Extract the (x, y) coordinate from the center of the cell holding the provided text.  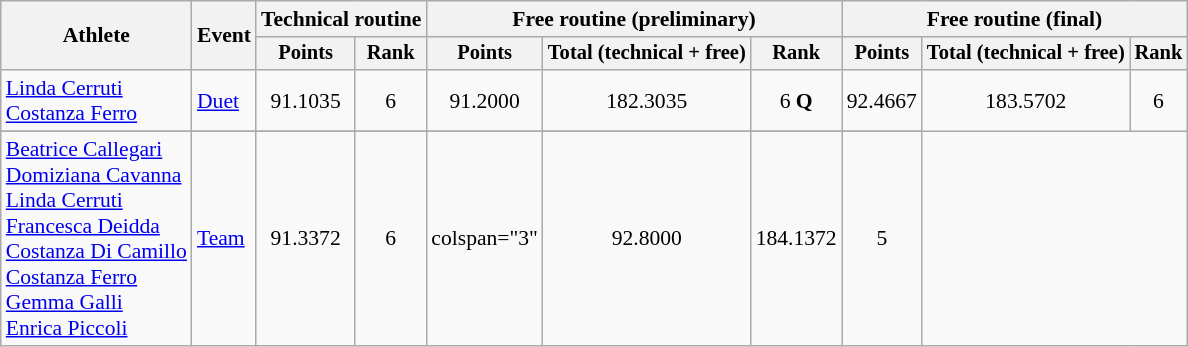
184.1372 (796, 239)
183.5702 (1026, 100)
91.1035 (306, 100)
91.2000 (484, 100)
Team (224, 239)
Free routine (preliminary) (634, 19)
Athlete (96, 36)
Technical routine (341, 19)
colspan="3" (484, 239)
92.4667 (882, 100)
Duet (224, 100)
5 (882, 239)
Free routine (final) (1015, 19)
Event (224, 36)
6 Q (796, 100)
91.3372 (306, 239)
182.3035 (647, 100)
Linda CerrutiCostanza Ferro (96, 100)
92.8000 (647, 239)
Beatrice CallegariDomiziana CavannaLinda CerrutiFrancesca DeiddaCostanza Di CamilloCostanza FerroGemma GalliEnrica Piccoli (96, 239)
